Determine the [x, y] coordinate at the center of the cell enclosing the given text.  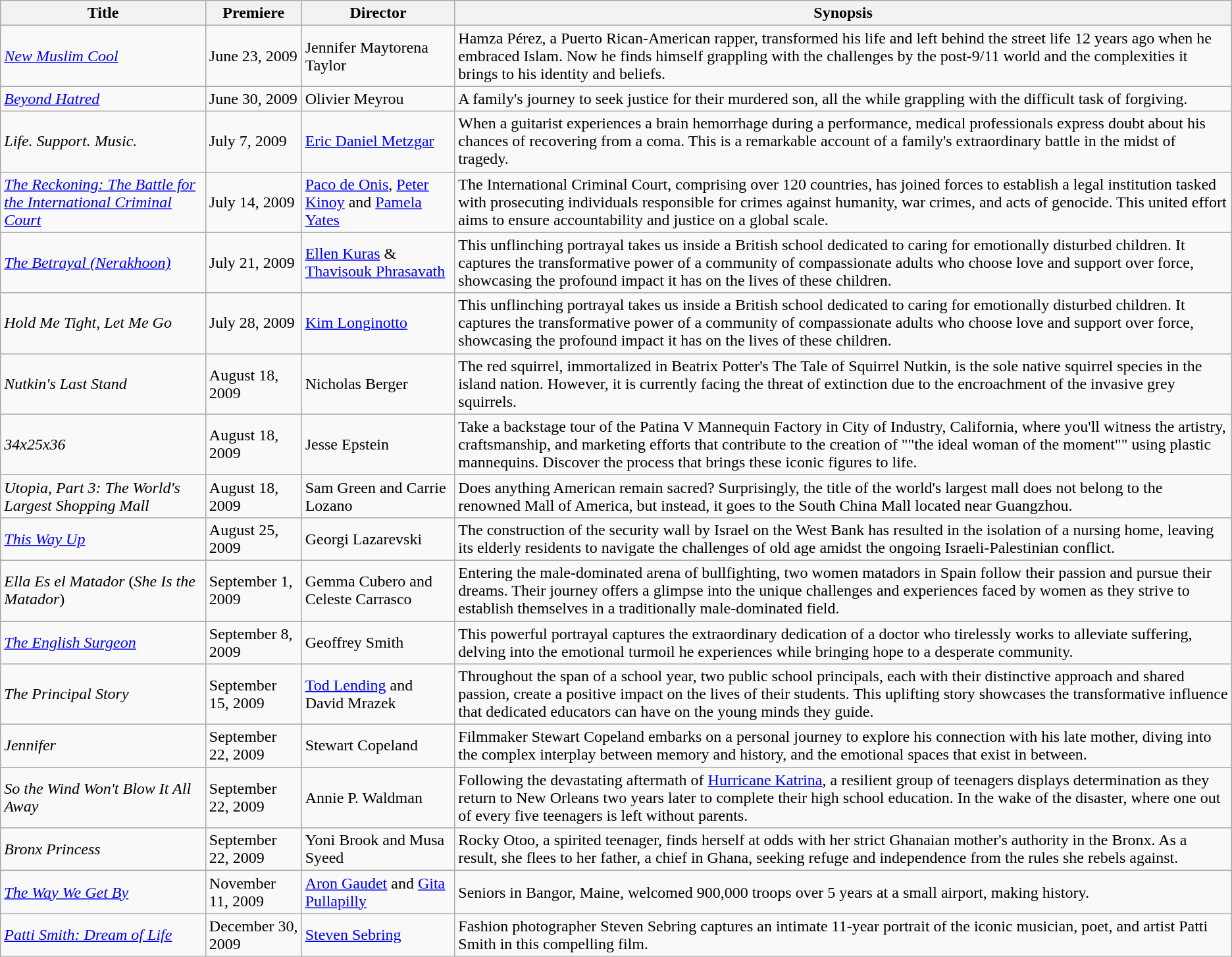
Jesse Epstein [378, 444]
Patti Smith: Dream of Life [103, 935]
Jennifer [103, 746]
The Way We Get By [103, 892]
Stewart Copeland [378, 746]
June 30, 2009 [253, 99]
Seniors in Bangor, Maine, welcomed 900,000 troops over 5 years at a small airport, making history. [843, 892]
June 23, 2009 [253, 56]
The Betrayal (Nerakhoon) [103, 263]
The Principal Story [103, 694]
July 7, 2009 [253, 142]
July 28, 2009 [253, 323]
Ellen Kuras & Thavisouk Phrasavath [378, 263]
Title [103, 13]
September 15, 2009 [253, 694]
December 30, 2009 [253, 935]
November 11, 2009 [253, 892]
Beyond Hatred [103, 99]
Premiere [253, 13]
Paco de Onis, Peter Kinoy and Pamela Yates [378, 202]
Jennifer Maytorena Taylor [378, 56]
September 1, 2009 [253, 590]
Nicholas Berger [378, 384]
Director [378, 13]
Gemma Cubero and Celeste Carrasco [378, 590]
The Reckoning: The Battle for the International Criminal Court [103, 202]
Synopsis [843, 13]
Life. Support. Music. [103, 142]
Ella Es el Matador (She Is the Matador) [103, 590]
September 8, 2009 [253, 642]
The English Surgeon [103, 642]
Utopia, Part 3: The World's Largest Shopping Mall [103, 496]
Annie P. Waldman [378, 798]
Yoni Brook and Musa Syeed [378, 849]
Olivier Meyrou [378, 99]
New Muslim Cool [103, 56]
August 25, 2009 [253, 538]
Bronx Princess [103, 849]
Tod Lending and David Mrazek [378, 694]
July 21, 2009 [253, 263]
Geoffrey Smith [378, 642]
Steven Sebring [378, 935]
This Way Up [103, 538]
So the Wind Won't Blow It All Away [103, 798]
Kim Longinotto [378, 323]
Nutkin's Last Stand [103, 384]
Sam Green and Carrie Lozano [378, 496]
Aron Gaudet and Gita Pullapilly [378, 892]
July 14, 2009 [253, 202]
Georgi Lazarevski [378, 538]
34x25x36 [103, 444]
Hold Me Tight, Let Me Go [103, 323]
Eric Daniel Metzgar [378, 142]
A family's journey to seek justice for their murdered son, all the while grappling with the difficult task of forgiving. [843, 99]
